Extract the [X, Y] coordinate from the center of the cell holding the provided text.  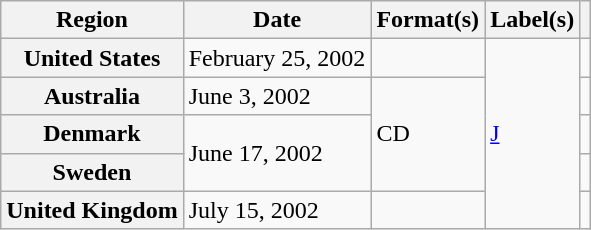
June 3, 2002 [277, 96]
June 17, 2002 [277, 153]
Sweden [92, 172]
July 15, 2002 [277, 210]
CD [428, 134]
United Kingdom [92, 210]
Label(s) [532, 20]
Format(s) [428, 20]
J [532, 134]
United States [92, 58]
Region [92, 20]
Australia [92, 96]
February 25, 2002 [277, 58]
Denmark [92, 134]
Date [277, 20]
